Determine the [x, y] coordinate at the center of the cell enclosing the given text.  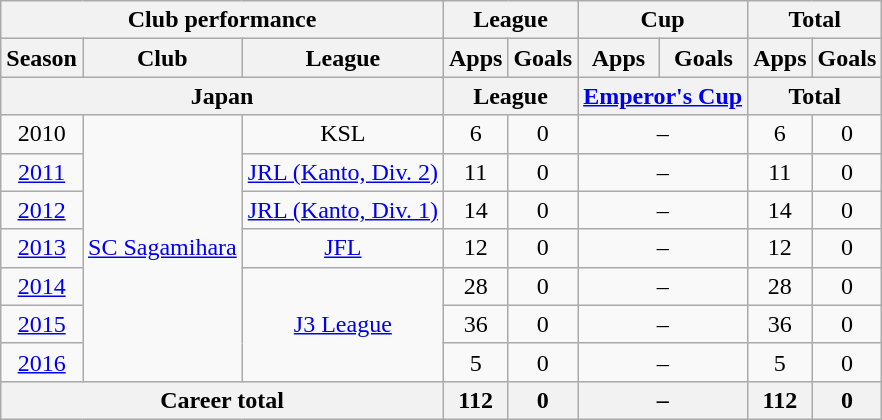
Cup [663, 20]
2010 [42, 134]
KSL [342, 134]
2015 [42, 324]
JFL [342, 248]
Career total [222, 400]
Japan [222, 96]
2014 [42, 286]
2011 [42, 172]
2016 [42, 362]
JRL (Kanto, Div. 2) [342, 172]
Emperor's Cup [663, 96]
Club performance [222, 20]
J3 League [342, 324]
2012 [42, 210]
SC Sagamihara [162, 248]
Season [42, 58]
Club [162, 58]
JRL (Kanto, Div. 1) [342, 210]
2013 [42, 248]
